Scan for the cell matching the given text and deliver its [X, Y] coordinate at center. 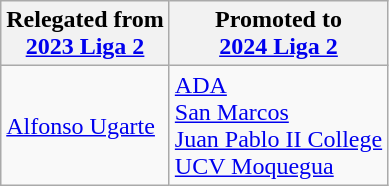
Relegated from2023 Liga 2 [86, 34]
ADA San Marcos Juan Pablo II College UCV Moquegua [278, 126]
Alfonso Ugarte [86, 126]
Promoted to 2024 Liga 2 [278, 34]
